Output the [x, y] coordinate of the center of the cell containing the given text.  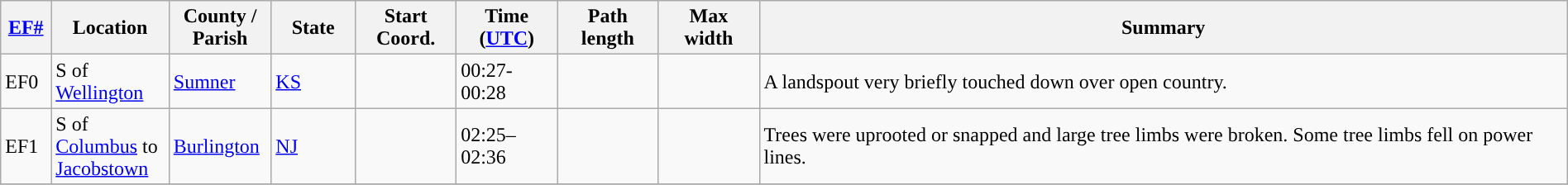
Start Coord. [406, 28]
County / Parish [220, 28]
Trees were uprooted or snapped and large tree limbs were broken. Some tree limbs fell on power lines. [1163, 146]
00:27-00:28 [507, 81]
S of Columbus to Jacobstown [110, 146]
Location [110, 28]
S of Wellington [110, 81]
EF# [26, 28]
State [313, 28]
Summary [1163, 28]
02:25–02:36 [507, 146]
Sumner [220, 81]
Max width [709, 28]
EF1 [26, 146]
Burlington [220, 146]
Time (UTC) [507, 28]
KS [313, 81]
EF0 [26, 81]
NJ [313, 146]
Path length [608, 28]
A landspout very briefly touched down over open country. [1163, 81]
